Locate the cell with the specified text and output its [X, Y] center coordinate. 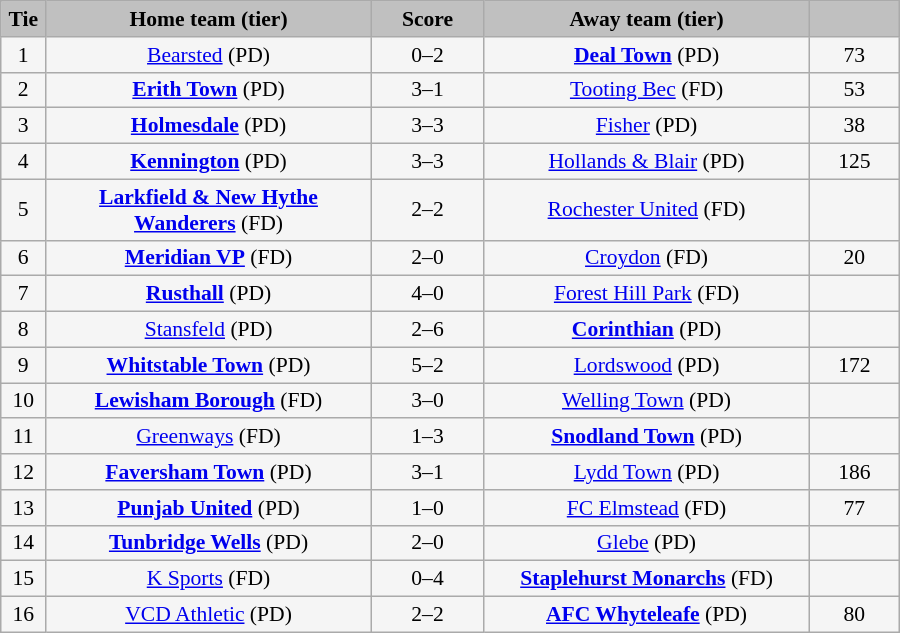
Erith Town (PD) [209, 90]
Kennington (PD) [209, 162]
11 [24, 437]
Lewisham Borough (FD) [209, 401]
Rusthall (PD) [209, 294]
53 [854, 90]
15 [24, 579]
Punjab United (PD) [209, 508]
125 [854, 162]
Tunbridge Wells (PD) [209, 543]
Corinthian (PD) [647, 330]
4 [24, 162]
Welling Town (PD) [647, 401]
Faversham Town (PD) [209, 472]
Hollands & Blair (PD) [647, 162]
Tie [24, 19]
Meridian VP (FD) [209, 258]
Away team (tier) [647, 19]
3–0 [427, 401]
186 [854, 472]
0–4 [427, 579]
2–6 [427, 330]
10 [24, 401]
Snodland Town (PD) [647, 437]
Croydon (FD) [647, 258]
Stansfeld (PD) [209, 330]
38 [854, 126]
Forest Hill Park (FD) [647, 294]
73 [854, 55]
3 [24, 126]
77 [854, 508]
13 [24, 508]
5 [24, 210]
4–0 [427, 294]
6 [24, 258]
AFC Whyteleafe (PD) [647, 615]
14 [24, 543]
Lordswood (PD) [647, 365]
7 [24, 294]
1–0 [427, 508]
Tooting Bec (FD) [647, 90]
172 [854, 365]
20 [854, 258]
Lydd Town (PD) [647, 472]
Score [427, 19]
8 [24, 330]
9 [24, 365]
Larkfield & New Hythe Wanderers (FD) [209, 210]
FC Elmstead (FD) [647, 508]
VCD Athletic (PD) [209, 615]
Holmesdale (PD) [209, 126]
Deal Town (PD) [647, 55]
80 [854, 615]
1–3 [427, 437]
16 [24, 615]
Home team (tier) [209, 19]
Greenways (FD) [209, 437]
Bearsted (PD) [209, 55]
12 [24, 472]
Fisher (PD) [647, 126]
K Sports (FD) [209, 579]
Whitstable Town (PD) [209, 365]
Glebe (PD) [647, 543]
0–2 [427, 55]
2 [24, 90]
5–2 [427, 365]
1 [24, 55]
Rochester United (FD) [647, 210]
Staplehurst Monarchs (FD) [647, 579]
